Identify which cell holds the provided text, then report its [X, Y] central coordinate. 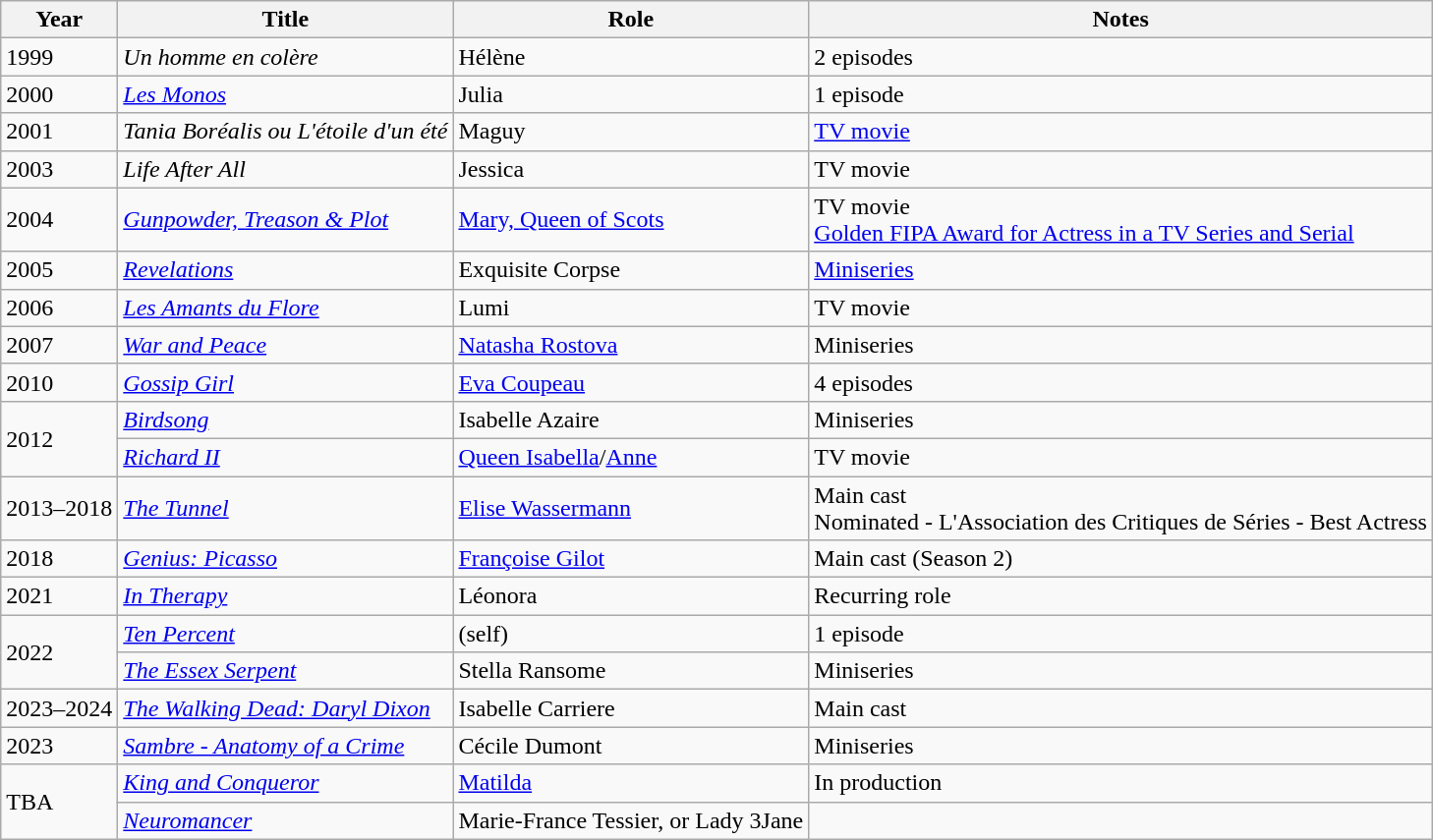
2006 [59, 308]
2004 [59, 220]
Julia [631, 94]
(self) [631, 634]
King and Conqueror [285, 783]
In production [1120, 783]
Françoise Gilot [631, 559]
Neuromancer [285, 820]
In Therapy [285, 596]
2013–2018 [59, 507]
Natasha Rostova [631, 345]
Matilda [631, 783]
2 episodes [1120, 57]
2010 [59, 382]
Ten Percent [285, 634]
Exquisite Corpse [631, 270]
4 episodes [1120, 382]
Cécile Dumont [631, 746]
Notes [1120, 20]
Léonora [631, 596]
The Walking Dead: Daryl Dixon [285, 708]
2023–2024 [59, 708]
Marie-France Tessier, or Lady 3Jane [631, 820]
Life After All [285, 169]
Genius: Picasso [285, 559]
Eva Coupeau [631, 382]
TV movieGolden FIPA Award for Actress in a TV Series and Serial [1120, 220]
War and Peace [285, 345]
Role [631, 20]
Maguy [631, 132]
Un homme en colère [285, 57]
1999 [59, 57]
Hélène [631, 57]
Birdsong [285, 420]
2005 [59, 270]
Title [285, 20]
Gossip Girl [285, 382]
2018 [59, 559]
Les Monos [285, 94]
2003 [59, 169]
Stella Ransome [631, 671]
2023 [59, 746]
Main cast (Season 2) [1120, 559]
The Tunnel [285, 507]
2007 [59, 345]
Isabelle Carriere [631, 708]
Main cast [1120, 708]
Richard II [285, 457]
2022 [59, 652]
2021 [59, 596]
The Essex Serpent [285, 671]
Lumi [631, 308]
Mary, Queen of Scots [631, 220]
TBA [59, 802]
Main castNominated - L'Association des Critiques de Séries - Best Actress [1120, 507]
Sambre - Anatomy of a Crime [285, 746]
Jessica [631, 169]
Isabelle Azaire [631, 420]
2012 [59, 438]
Gunpowder, Treason & Plot [285, 220]
Recurring role [1120, 596]
Elise Wassermann [631, 507]
Tania Boréalis ou L'étoile d'un été [285, 132]
2001 [59, 132]
Queen Isabella/Anne [631, 457]
2000 [59, 94]
Year [59, 20]
Les Amants du Flore [285, 308]
Revelations [285, 270]
